Determine the [x, y] coordinate at the center of the cell enclosing the given text.  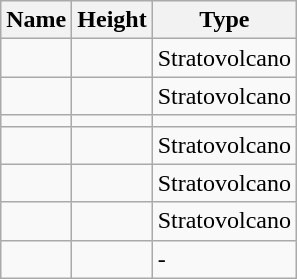
Type [224, 20]
Name [36, 20]
- [224, 259]
Height [112, 20]
